Search for the cell housing the specified text and yield its [X, Y] center coordinate. 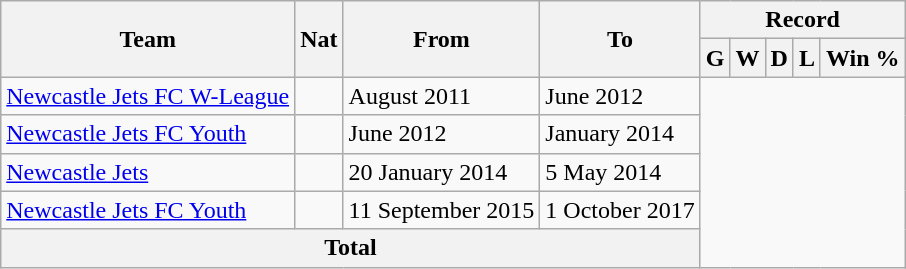
August 2011 [442, 96]
5 May 2014 [620, 172]
20 January 2014 [442, 172]
Newcastle Jets FC W-League [148, 96]
1 October 2017 [620, 210]
D [779, 58]
Newcastle Jets [148, 172]
From [442, 39]
L [806, 58]
11 September 2015 [442, 210]
Nat [319, 39]
Record [802, 20]
To [620, 39]
W [748, 58]
January 2014 [620, 134]
Total [350, 248]
Win % [862, 58]
Team [148, 39]
G [715, 58]
